Extract the [X, Y] coordinate from the center of the cell holding the provided text.  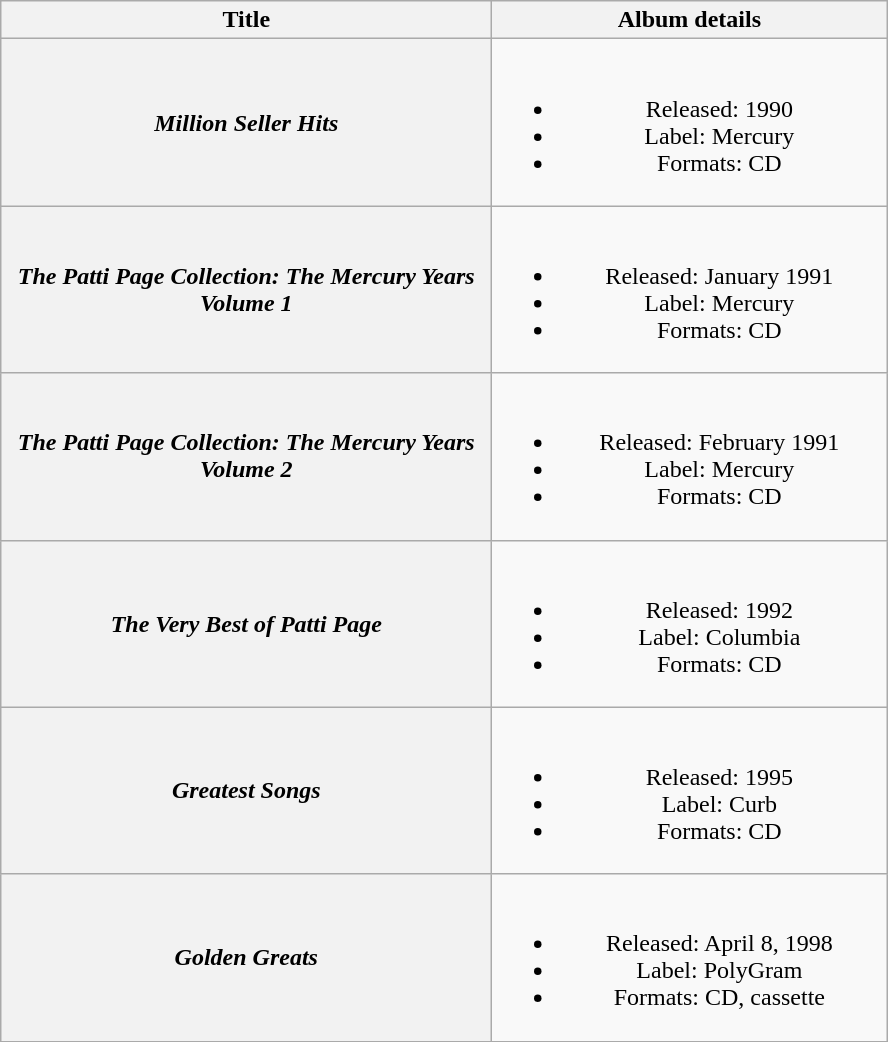
The Patti Page Collection: The Mercury Years Volume 2 [246, 456]
Title [246, 20]
Released: 1992Label: ColumbiaFormats: CD [690, 624]
Greatest Songs [246, 790]
Golden Greats [246, 958]
The Very Best of Patti Page [246, 624]
Released: April 8, 1998Label: PolyGramFormats: CD, cassette [690, 958]
Album details [690, 20]
Released: 1990Label: MercuryFormats: CD [690, 122]
The Patti Page Collection: The Mercury Years Volume 1 [246, 290]
Released: February 1991Label: MercuryFormats: CD [690, 456]
Released: 1995Label: CurbFormats: CD [690, 790]
Million Seller Hits [246, 122]
Released: January 1991Label: MercuryFormats: CD [690, 290]
